Scan for the cell matching the given text and deliver its [x, y] coordinate at center. 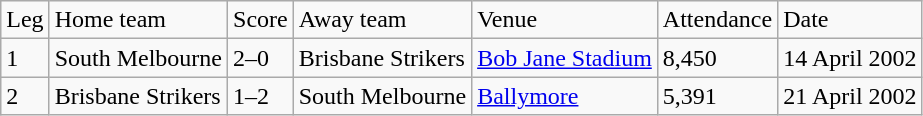
21 April 2002 [850, 96]
1 [25, 58]
Ballymore [565, 96]
1–2 [261, 96]
Home team [138, 20]
2–0 [261, 58]
Away team [382, 20]
8,450 [717, 58]
Attendance [717, 20]
Bob Jane Stadium [565, 58]
5,391 [717, 96]
2 [25, 96]
Leg [25, 20]
14 April 2002 [850, 58]
Venue [565, 20]
Score [261, 20]
Date [850, 20]
